Capture the cell that displays the provided text and extract its [x, y] central coordinate. 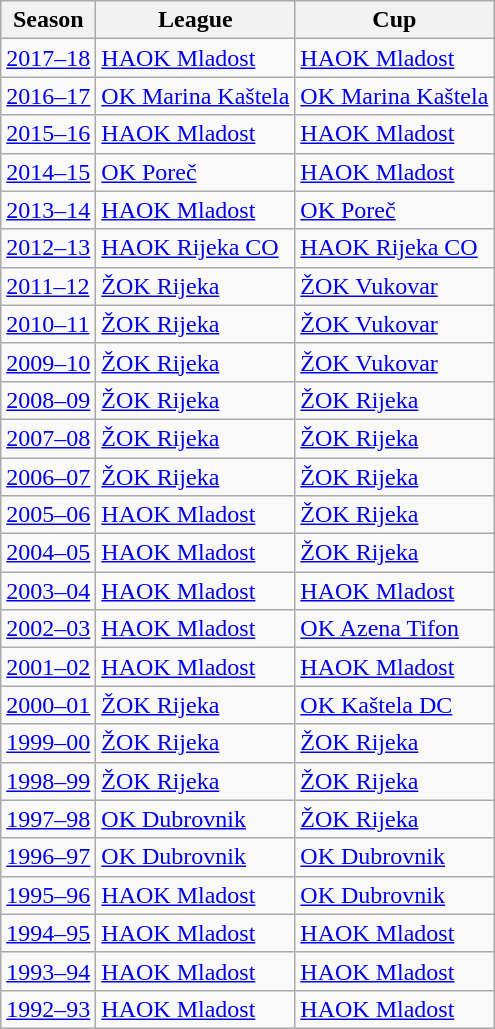
2011–12 [48, 286]
2013–14 [48, 210]
1999–00 [48, 743]
2002–03 [48, 629]
1997–98 [48, 819]
1994–95 [48, 933]
2014–15 [48, 172]
Season [48, 20]
1998–99 [48, 781]
1992–93 [48, 1009]
1993–94 [48, 971]
2008–09 [48, 400]
OK Azena Tifon [394, 629]
2012–13 [48, 248]
2015–16 [48, 134]
2016–17 [48, 96]
OK Kaštela DC [394, 705]
2000–01 [48, 705]
2001–02 [48, 667]
2004–05 [48, 553]
2005–06 [48, 515]
1996–97 [48, 857]
2006–07 [48, 477]
Cup [394, 20]
2010–11 [48, 324]
2003–04 [48, 591]
League [196, 20]
2017–18 [48, 58]
2009–10 [48, 362]
1995–96 [48, 895]
2007–08 [48, 438]
